From the cell containing the given text, extract its center point as [x, y] coordinate. 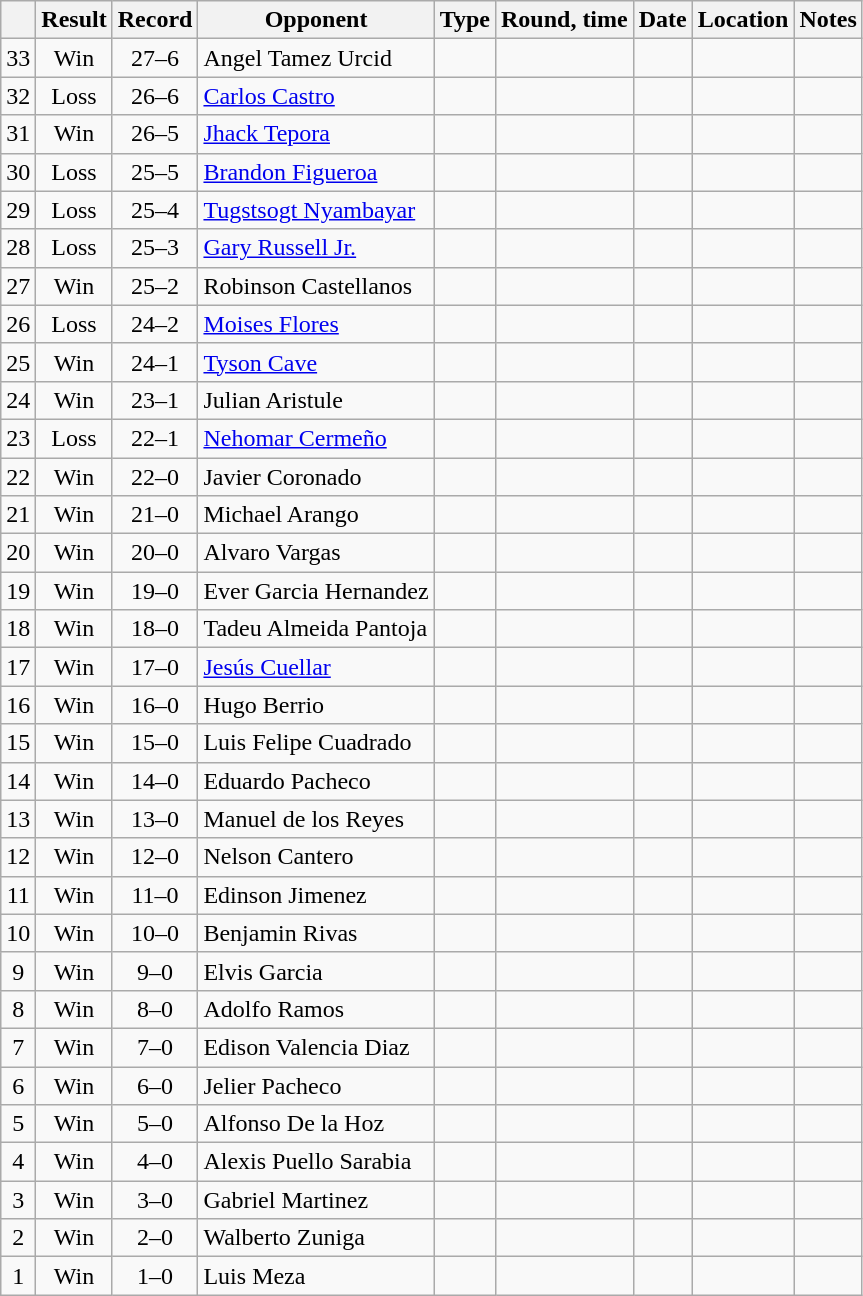
26–6 [155, 96]
22 [18, 477]
Tyson Cave [316, 362]
19–0 [155, 591]
Nelson Cantero [316, 857]
Moises Flores [316, 324]
31 [18, 134]
Adolfo Ramos [316, 1009]
10–0 [155, 933]
22–0 [155, 477]
25–4 [155, 210]
33 [18, 58]
13 [18, 819]
Brandon Figueroa [316, 172]
Jhack Tepora [316, 134]
Opponent [316, 20]
Benjamin Rivas [316, 933]
Jesús Cuellar [316, 667]
24–1 [155, 362]
7 [18, 1047]
3–0 [155, 1200]
Elvis Garcia [316, 971]
29 [18, 210]
Nehomar Cermeño [316, 438]
Notes [828, 20]
3 [18, 1200]
Manuel de los Reyes [316, 819]
Javier Coronado [316, 477]
19 [18, 591]
6–0 [155, 1085]
Tadeu Almeida Pantoja [316, 629]
13–0 [155, 819]
22–1 [155, 438]
4–0 [155, 1162]
25–5 [155, 172]
Tugstsogt Nyambayar [316, 210]
Luis Felipe Cuadrado [316, 743]
15–0 [155, 743]
Michael Arango [316, 515]
23 [18, 438]
Julian Aristule [316, 400]
26 [18, 324]
Edinson Jimenez [316, 895]
16 [18, 705]
Gary Russell Jr. [316, 248]
25–2 [155, 286]
17 [18, 667]
23–1 [155, 400]
11 [18, 895]
Robinson Castellanos [316, 286]
Luis Meza [316, 1276]
9–0 [155, 971]
Carlos Castro [316, 96]
27 [18, 286]
Round, time [564, 20]
11–0 [155, 895]
24 [18, 400]
10 [18, 933]
Eduardo Pacheco [316, 781]
7–0 [155, 1047]
2–0 [155, 1238]
25 [18, 362]
Angel Tamez Urcid [316, 58]
Edison Valencia Diaz [316, 1047]
30 [18, 172]
Walberto Zuniga [316, 1238]
20 [18, 553]
Alfonso De la Hoz [316, 1124]
9 [18, 971]
Ever Garcia Hernandez [316, 591]
27–6 [155, 58]
14 [18, 781]
14–0 [155, 781]
15 [18, 743]
12 [18, 857]
Hugo Berrio [316, 705]
18 [18, 629]
1–0 [155, 1276]
1 [18, 1276]
Gabriel Martinez [316, 1200]
Date [662, 20]
8 [18, 1009]
18–0 [155, 629]
12–0 [155, 857]
24–2 [155, 324]
21 [18, 515]
16–0 [155, 705]
5–0 [155, 1124]
28 [18, 248]
6 [18, 1085]
5 [18, 1124]
Alexis Puello Sarabia [316, 1162]
32 [18, 96]
20–0 [155, 553]
Jelier Pacheco [316, 1085]
26–5 [155, 134]
Location [743, 20]
25–3 [155, 248]
17–0 [155, 667]
4 [18, 1162]
Type [464, 20]
2 [18, 1238]
Alvaro Vargas [316, 553]
Result [74, 20]
21–0 [155, 515]
Record [155, 20]
8–0 [155, 1009]
